Locate the cell with the specified text and output its (X, Y) center coordinate. 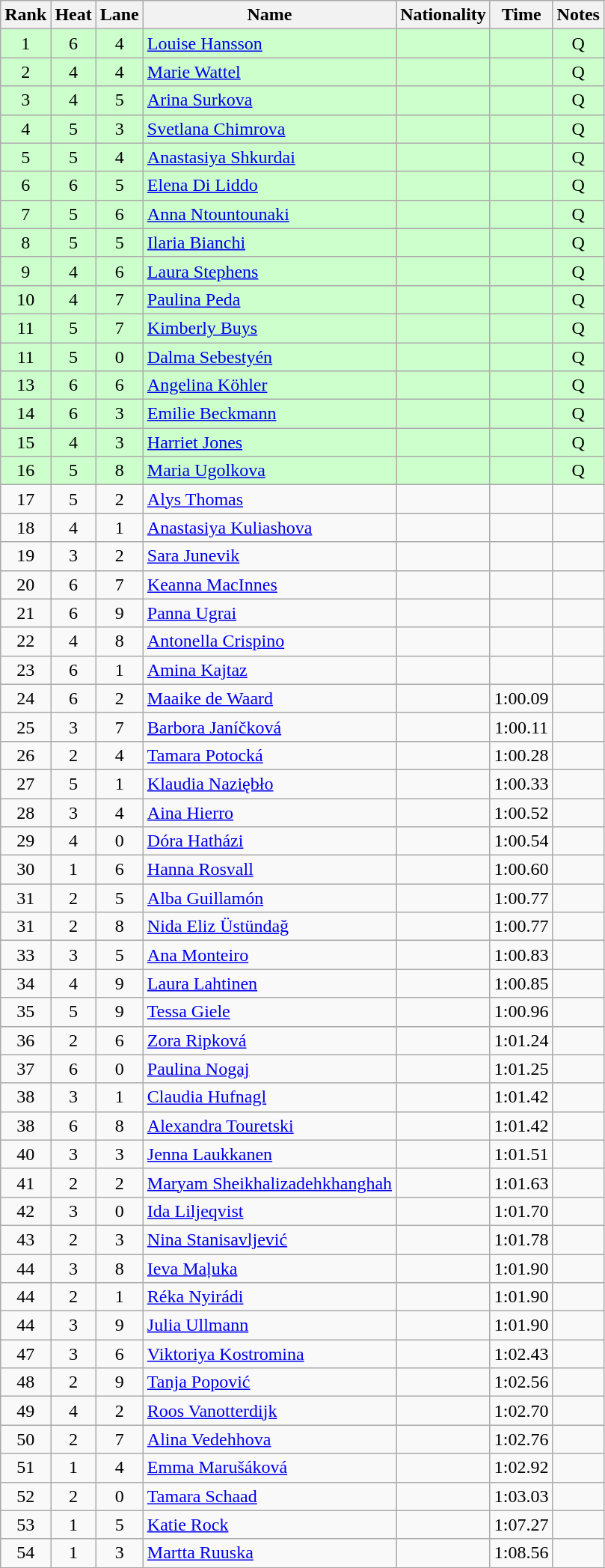
Maria Ugolkova (269, 471)
Julia Ullmann (269, 1326)
33 (25, 955)
15 (25, 442)
Marie Wattel (269, 72)
Lane (120, 15)
1:00.83 (521, 955)
13 (25, 385)
37 (25, 1069)
Heat (73, 15)
50 (25, 1439)
51 (25, 1468)
Jenna Laukkanen (269, 1154)
Rank (25, 15)
36 (25, 1040)
Elena Di Liddo (269, 186)
Tamara Schaad (269, 1496)
Anna Ntountounaki (269, 214)
Claudia Hufnagl (269, 1097)
Aina Hierro (269, 812)
10 (25, 299)
47 (25, 1354)
Tamara Potocká (269, 755)
Emilie Beckmann (269, 414)
35 (25, 1012)
Tessa Giele (269, 1012)
54 (25, 1553)
Harriet Jones (269, 442)
1:01.25 (521, 1069)
1:01.24 (521, 1040)
1:02.70 (521, 1411)
1:01.51 (521, 1154)
Arina Surkova (269, 100)
Ieva Maļuka (269, 1269)
16 (25, 471)
Réka Nyirádi (269, 1297)
Alys Thomas (269, 499)
1:08.56 (521, 1553)
Roos Vanotterdijk (269, 1411)
Barbora Janíčková (269, 727)
29 (25, 841)
Alexandra Touretski (269, 1126)
Dalma Sebestyén (269, 357)
25 (25, 727)
1:00.11 (521, 727)
Ana Monteiro (269, 955)
40 (25, 1154)
24 (25, 698)
1:00.54 (521, 841)
1:02.56 (521, 1382)
34 (25, 983)
19 (25, 556)
42 (25, 1211)
Anastasiya Kuliashova (269, 528)
Anastasiya Shkurdai (269, 157)
Paulina Peda (269, 299)
48 (25, 1382)
18 (25, 528)
Nida Eliz Üstündağ (269, 927)
Sara Junevik (269, 556)
1:01.63 (521, 1183)
Katie Rock (269, 1525)
Paulina Nogaj (269, 1069)
Time (521, 15)
Maaike de Waard (269, 698)
23 (25, 670)
Martta Ruuska (269, 1553)
Emma Marušáková (269, 1468)
Hanna Rosvall (269, 870)
Tanja Popović (269, 1382)
1:00.96 (521, 1012)
Name (269, 15)
Alba Guillamón (269, 898)
Alina Vedehhova (269, 1439)
1:00.09 (521, 698)
Keanna MacInnes (269, 585)
Zora Ripková (269, 1040)
Dóra Hatházi (269, 841)
1:07.27 (521, 1525)
41 (25, 1183)
Ilaria Bianchi (269, 242)
1:03.03 (521, 1496)
1:02.92 (521, 1468)
Klaudia Naziębło (269, 784)
Ida Liljeqvist (269, 1211)
43 (25, 1239)
28 (25, 812)
Panna Ugrai (269, 613)
20 (25, 585)
Louise Hansson (269, 43)
1:00.52 (521, 812)
1:00.60 (521, 870)
1:00.33 (521, 784)
22 (25, 641)
1:00.28 (521, 755)
Laura Lahtinen (269, 983)
1:01.70 (521, 1211)
1:02.76 (521, 1439)
1:01.78 (521, 1239)
Amina Kajtaz (269, 670)
17 (25, 499)
Kimberly Buys (269, 328)
14 (25, 414)
Viktoriya Kostromina (269, 1354)
Laura Stephens (269, 271)
1:00.85 (521, 983)
1:02.43 (521, 1354)
Nina Stanisavljević (269, 1239)
26 (25, 755)
49 (25, 1411)
Notes (578, 15)
Angelina Köhler (269, 385)
52 (25, 1496)
30 (25, 870)
53 (25, 1525)
Antonella Crispino (269, 641)
Nationality (443, 15)
21 (25, 613)
Svetlana Chimrova (269, 129)
27 (25, 784)
Maryam Sheikhalizadehkhanghah (269, 1183)
